Detect which cell encompasses the target text, then output its (x, y) center coordinate. 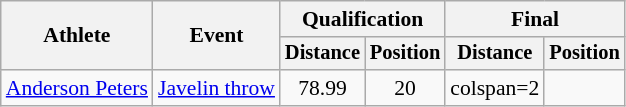
Javelin throw (216, 88)
Qualification (362, 19)
20 (405, 88)
78.99 (322, 88)
Athlete (77, 36)
colspan=2 (494, 88)
Final (534, 19)
Anderson Peters (77, 88)
Event (216, 36)
